Scan for the cell matching the given text and deliver its (x, y) coordinate at center. 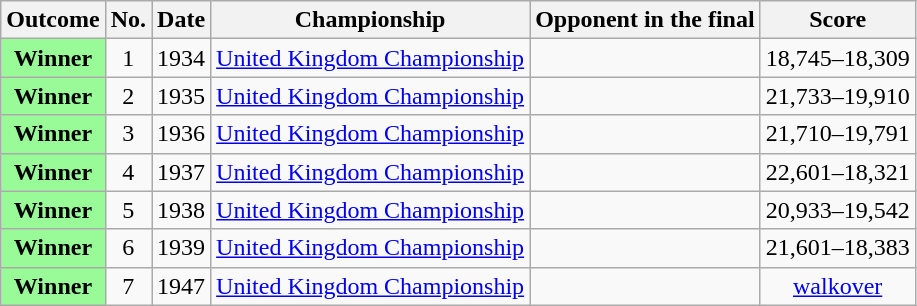
No. (128, 20)
1 (128, 58)
1937 (182, 172)
4 (128, 172)
Date (182, 20)
2 (128, 96)
3 (128, 134)
1938 (182, 210)
walkover (838, 286)
6 (128, 248)
1935 (182, 96)
21,710–19,791 (838, 134)
Opponent in the final (645, 20)
Score (838, 20)
18,745–18,309 (838, 58)
1947 (182, 286)
20,933–19,542 (838, 210)
5 (128, 210)
1939 (182, 248)
1934 (182, 58)
Championship (370, 20)
7 (128, 286)
21,733–19,910 (838, 96)
Outcome (53, 20)
21,601–18,383 (838, 248)
1936 (182, 134)
22,601–18,321 (838, 172)
